Output the (x, y) coordinate of the center of the cell containing the given text.  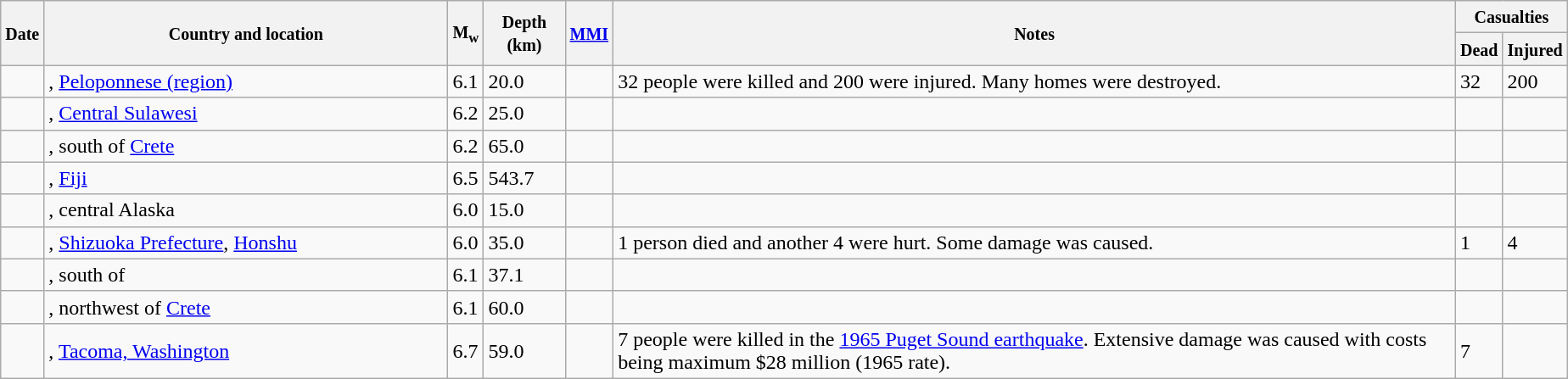
, central Alaska (246, 210)
MMI (589, 33)
60.0 (524, 307)
4 (1535, 242)
6.5 (466, 178)
15.0 (524, 210)
, south of Crete (246, 146)
, Central Sulawesi (246, 114)
32 people were killed and 200 were injured. Many homes were destroyed. (1035, 81)
, northwest of Crete (246, 307)
, Tacoma, Washington (246, 351)
37.1 (524, 275)
35.0 (524, 242)
Casualties (1511, 17)
Notes (1035, 33)
543.7 (524, 178)
32 (1479, 81)
20.0 (524, 81)
, Fiji (246, 178)
Country and location (246, 33)
Date (22, 33)
7 people were killed in the 1965 Puget Sound earthquake. Extensive damage was caused with costs being maximum $28 million (1965 rate). (1035, 351)
, Shizuoka Prefecture, Honshu (246, 242)
, Peloponnese (region) (246, 81)
1 person died and another 4 were hurt. Some damage was caused. (1035, 242)
65.0 (524, 146)
59.0 (524, 351)
25.0 (524, 114)
200 (1535, 81)
6.7 (466, 351)
Injured (1535, 49)
1 (1479, 242)
Mw (466, 33)
Depth (km) (524, 33)
, south of (246, 275)
Dead (1479, 49)
7 (1479, 351)
